Extract the (X, Y) coordinate from the center of the cell holding the provided text.  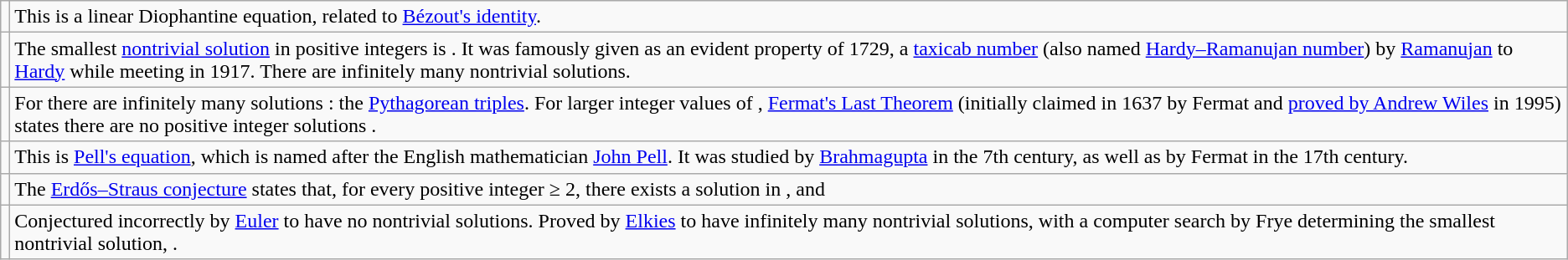
This is a linear Diophantine equation, related to Bézout's identity. (789, 17)
The Erdős–Straus conjecture states that, for every positive integer ≥ 2, there exists a solution in , and (789, 189)
